Scan for the cell matching the given text and deliver its (X, Y) coordinate at center. 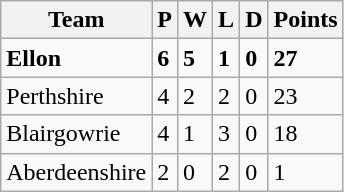
23 (306, 96)
Ellon (76, 58)
L (226, 20)
W (194, 20)
18 (306, 134)
Points (306, 20)
5 (194, 58)
3 (226, 134)
6 (165, 58)
Perthshire (76, 96)
Aberdeenshire (76, 172)
D (254, 20)
Blairgowrie (76, 134)
27 (306, 58)
Team (76, 20)
P (165, 20)
